Return (X, Y) of the center of cell containing provided text 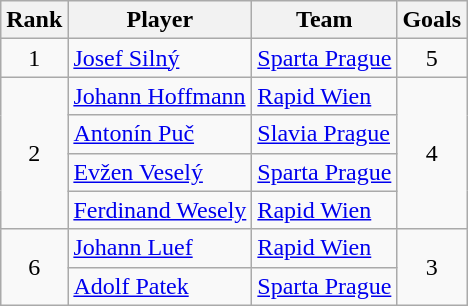
4 (432, 153)
Rank (34, 20)
6 (34, 267)
Josef Silný (160, 58)
Adolf Patek (160, 286)
2 (34, 153)
Antonín Puč (160, 134)
Johann Hoffmann (160, 96)
Evžen Veselý (160, 172)
Player (160, 20)
Johann Luef (160, 248)
Team (324, 20)
1 (34, 58)
5 (432, 58)
Goals (432, 20)
Slavia Prague (324, 134)
3 (432, 267)
Ferdinand Wesely (160, 210)
